Capture the cell that displays the provided text and extract its [X, Y] central coordinate. 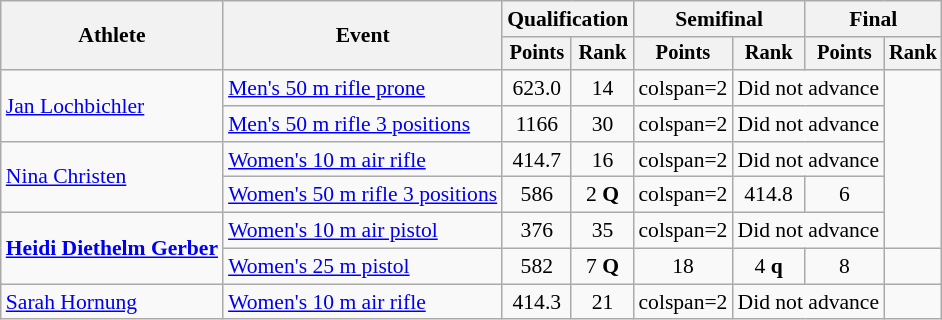
2 Q [602, 195]
Athlete [112, 36]
7 Q [602, 267]
Heidi Diethelm Gerber [112, 248]
14 [602, 88]
Jan Lochbichler [112, 106]
4 q [768, 267]
Nina Christen [112, 178]
414.3 [536, 302]
376 [536, 231]
Men's 50 m rifle 3 positions [362, 124]
21 [602, 302]
582 [536, 267]
414.8 [768, 195]
623.0 [536, 88]
35 [602, 231]
1166 [536, 124]
Women's 50 m rifle 3 positions [362, 195]
30 [602, 124]
18 [682, 267]
414.7 [536, 160]
16 [602, 160]
Women's 25 m pistol [362, 267]
Final [874, 19]
Event [362, 36]
8 [844, 267]
Women's 10 m air pistol [362, 231]
Men's 50 m rifle prone [362, 88]
586 [536, 195]
Qualification [568, 19]
Semifinal [718, 19]
6 [844, 195]
Sarah Hornung [112, 302]
